Determine the (x, y) coordinate at the center of the cell enclosing the given text.  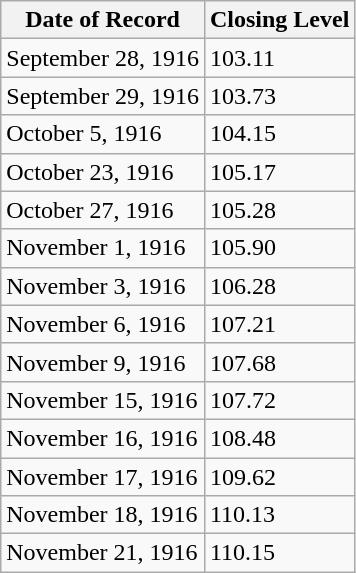
November 15, 1916 (103, 400)
109.62 (279, 477)
September 29, 1916 (103, 96)
Closing Level (279, 20)
November 1, 1916 (103, 248)
November 16, 1916 (103, 438)
103.73 (279, 96)
November 18, 1916 (103, 515)
November 17, 1916 (103, 477)
104.15 (279, 134)
November 9, 1916 (103, 362)
October 23, 1916 (103, 172)
September 28, 1916 (103, 58)
110.15 (279, 553)
October 27, 1916 (103, 210)
105.28 (279, 210)
105.90 (279, 248)
Date of Record (103, 20)
107.72 (279, 400)
107.68 (279, 362)
November 6, 1916 (103, 324)
November 3, 1916 (103, 286)
106.28 (279, 286)
110.13 (279, 515)
103.11 (279, 58)
November 21, 1916 (103, 553)
108.48 (279, 438)
October 5, 1916 (103, 134)
105.17 (279, 172)
107.21 (279, 324)
